Search for the cell housing the specified text and yield its [X, Y] center coordinate. 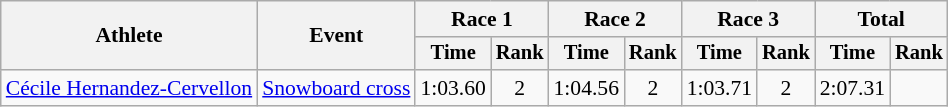
Snowboard cross [336, 88]
1:03.60 [452, 88]
Race 2 [616, 19]
1:03.71 [720, 88]
Athlete [129, 36]
Cécile Hernandez-Cervellon [129, 88]
Race 1 [482, 19]
Total [882, 19]
1:04.56 [586, 88]
2:07.31 [852, 88]
Event [336, 36]
Race 3 [748, 19]
